Return the (X, Y) coordinate for the center point of the cell that contains the specified text.  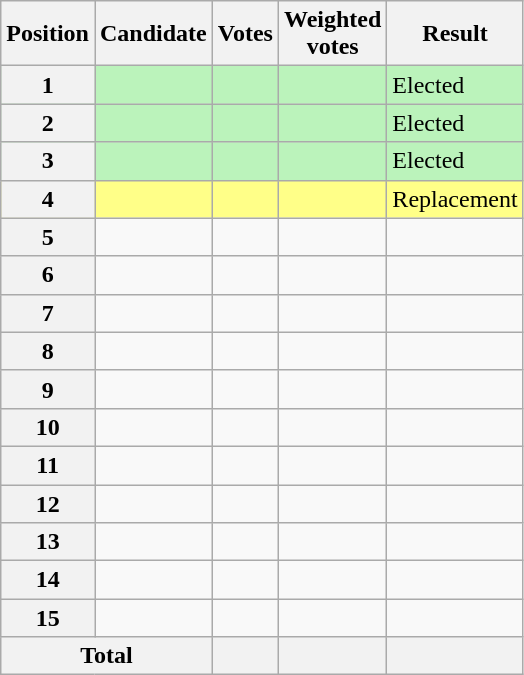
8 (48, 351)
14 (48, 580)
11 (48, 465)
2 (48, 123)
Candidate (153, 34)
7 (48, 313)
3 (48, 161)
6 (48, 275)
Total (107, 656)
Votes (245, 34)
4 (48, 199)
15 (48, 618)
10 (48, 427)
Position (48, 34)
Result (455, 34)
12 (48, 503)
1 (48, 85)
5 (48, 237)
13 (48, 542)
9 (48, 389)
Weightedvotes (332, 34)
Replacement (455, 199)
